Search for the cell housing the specified text and yield its (X, Y) center coordinate. 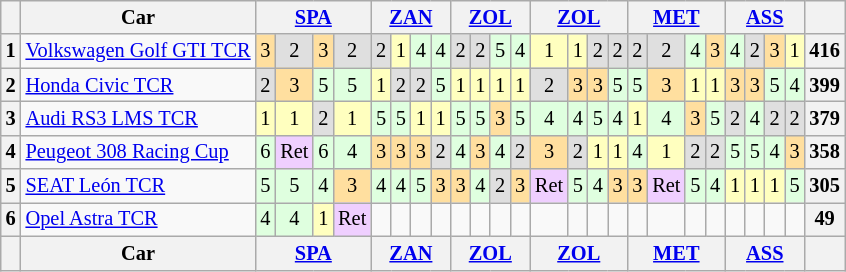
Volkswagen Golf GTI TCR (138, 51)
49 (824, 219)
Opel Astra TCR (138, 219)
Peugeot 308 Racing Cup (138, 152)
416 (824, 51)
399 (824, 85)
305 (824, 186)
SEAT León TCR (138, 186)
358 (824, 152)
Honda Civic TCR (138, 85)
379 (824, 118)
Audi RS3 LMS TCR (138, 118)
